Scan for the cell matching the given text and deliver its [X, Y] coordinate at center. 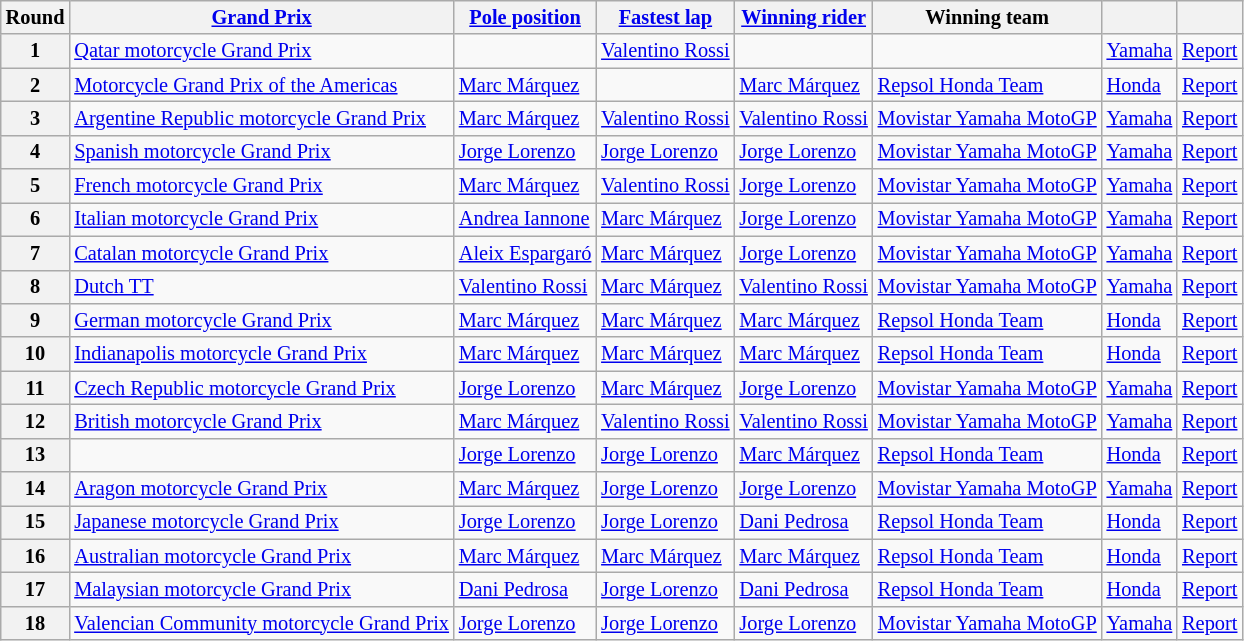
Czech Republic motorcycle Grand Prix [262, 388]
8 [36, 287]
Dutch TT [262, 287]
Aragon motorcycle Grand Prix [262, 489]
14 [36, 489]
Winning rider [803, 17]
7 [36, 253]
9 [36, 320]
11 [36, 388]
Qatar motorcycle Grand Prix [262, 51]
German motorcycle Grand Prix [262, 320]
Pole position [525, 17]
Argentine Republic motorcycle Grand Prix [262, 118]
Aleix Espargaró [525, 253]
16 [36, 556]
Grand Prix [262, 17]
Malaysian motorcycle Grand Prix [262, 589]
Spanish motorcycle Grand Prix [262, 152]
3 [36, 118]
Valencian Community motorcycle Grand Prix [262, 623]
Winning team [988, 17]
15 [36, 522]
4 [36, 152]
5 [36, 186]
Japanese motorcycle Grand Prix [262, 522]
French motorcycle Grand Prix [262, 186]
6 [36, 219]
18 [36, 623]
Andrea Iannone [525, 219]
10 [36, 354]
1 [36, 51]
Round [36, 17]
British motorcycle Grand Prix [262, 421]
Fastest lap [665, 17]
Catalan motorcycle Grand Prix [262, 253]
12 [36, 421]
2 [36, 85]
Italian motorcycle Grand Prix [262, 219]
Indianapolis motorcycle Grand Prix [262, 354]
17 [36, 589]
Australian motorcycle Grand Prix [262, 556]
Motorcycle Grand Prix of the Americas [262, 85]
13 [36, 455]
